Detect which cell encompasses the target text, then output its [X, Y] center coordinate. 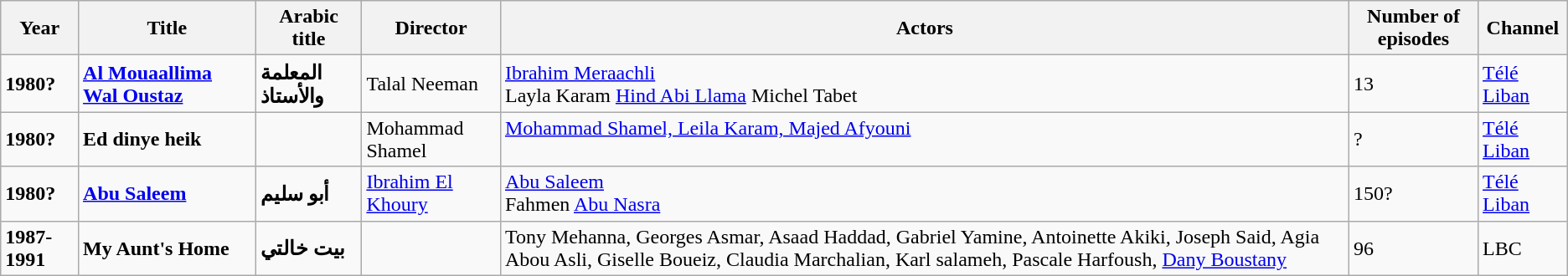
Channel [1523, 28]
13 [1413, 84]
Ed dinye heik [168, 139]
Title [168, 28]
My Aunt's Home [168, 248]
Arabic title [308, 28]
المعلمة والأستاذ [308, 84]
Director [431, 28]
Mohammad Shamel [431, 139]
أبو سليم [308, 194]
LBC [1523, 248]
Ibrahim El Khoury [431, 194]
Abu Saleem Fahmen Abu Nasra [925, 194]
Ibrahim Meraachli Layla Karam Hind Abi Llama Michel Tabet [925, 84]
Al Mouaallima Wal Oustaz [168, 84]
Abu Saleem [168, 194]
96 [1413, 248]
? [1413, 139]
Talal Neeman [431, 84]
Actors [925, 28]
Number of episodes [1413, 28]
Year [40, 28]
1987-1991 [40, 248]
Mohammad Shamel, Leila Karam, Majed Afyouni [925, 139]
150? [1413, 194]
بيت خالتي [308, 248]
